Locate the cell with the specified text and output its (x, y) center coordinate. 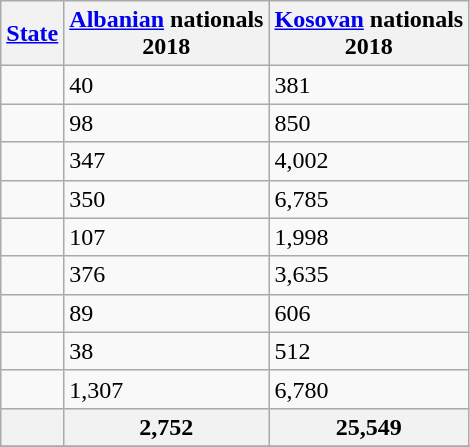
38 (166, 351)
6,785 (369, 199)
6,780 (369, 389)
Kosovan nationals2018 (369, 34)
Albanian nationals2018 (166, 34)
State (32, 34)
2,752 (166, 427)
1,998 (369, 237)
4,002 (369, 161)
512 (369, 351)
850 (369, 123)
89 (166, 313)
376 (166, 275)
350 (166, 199)
25,549 (369, 427)
98 (166, 123)
347 (166, 161)
40 (166, 85)
606 (369, 313)
3,635 (369, 275)
107 (166, 237)
381 (369, 85)
1,307 (166, 389)
